For the text-containing cell, return its midpoint in (X, Y) coordinate format. 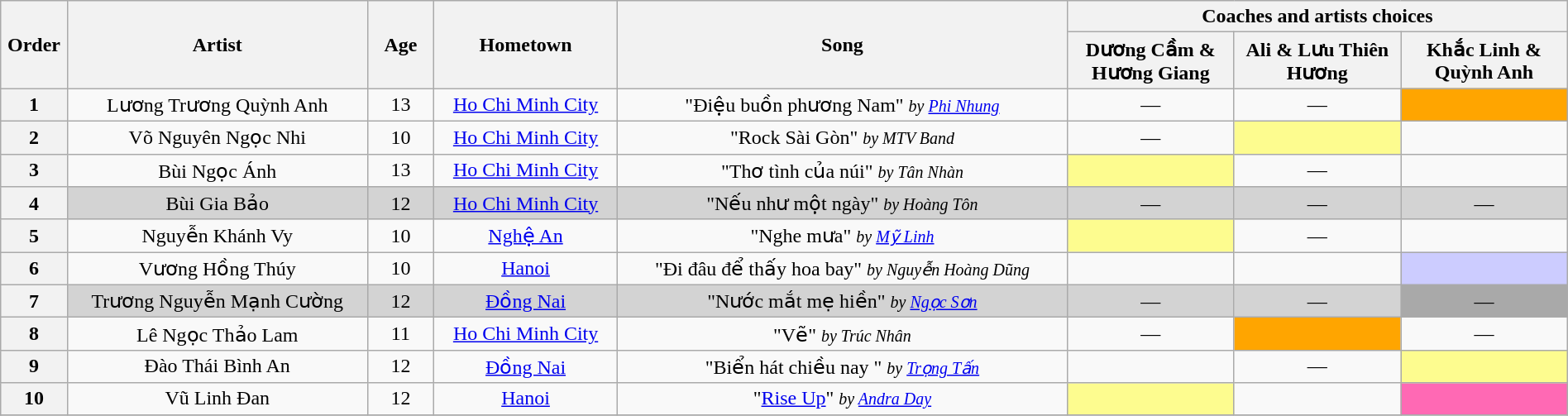
"Nghe mưa" by Mỹ Linh (842, 236)
Bùi Ngọc Ánh (217, 170)
Nguyễn Khánh Vy (217, 236)
Dương Cầm & Hương Giang (1151, 60)
Age (400, 45)
"Thơ tình của núi" by Tân Nhàn (842, 170)
5 (35, 236)
"Vẽ" by Trúc Nhân (842, 334)
Hometown (526, 45)
1 (35, 105)
Khắc Linh & Quỳnh Anh (1484, 60)
8 (35, 334)
Đào Thái Bình An (217, 366)
"Biển hát chiều nay " by Trọng Tấn (842, 366)
Vũ Linh Đan (217, 399)
"Nếu như một ngày" by Hoàng Tôn (842, 203)
2 (35, 137)
"Rock Sài Gòn" by MTV Band (842, 137)
3 (35, 170)
Coaches and artists choices (1318, 17)
Order (35, 45)
"Nước mắt mẹ hiền" by Ngọc Sơn (842, 301)
Lương Trương Quỳnh Anh (217, 105)
Ali & Lưu Thiên Hương (1317, 60)
Trương Nguyễn Mạnh Cường (217, 301)
"Đi đâu để thấy hoa bay" by Nguyễn Hoàng Dũng (842, 269)
"Rise Up" by Andra Day (842, 399)
Vương Hồng Thúy (217, 269)
Artist (217, 45)
6 (35, 269)
Lê Ngọc Thảo Lam (217, 334)
Bùi Gia Bảo (217, 203)
Song (842, 45)
11 (400, 334)
Võ Nguyên Ngọc Nhi (217, 137)
9 (35, 366)
4 (35, 203)
7 (35, 301)
Nghệ An (526, 236)
"Điệu buồn phương Nam" by Phi Nhung (842, 105)
